Scan for the cell matching the given text and deliver its [X, Y] coordinate at center. 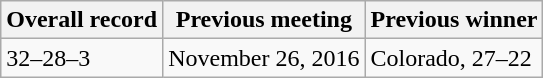
Colorado, 27–22 [454, 58]
32–28–3 [82, 58]
Overall record [82, 20]
Previous winner [454, 20]
Previous meeting [264, 20]
November 26, 2016 [264, 58]
